Capture the cell that displays the provided text and extract its [X, Y] central coordinate. 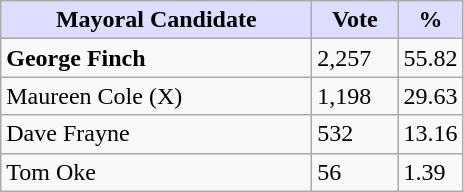
532 [355, 134]
2,257 [355, 58]
Mayoral Candidate [156, 20]
Tom Oke [156, 172]
Vote [355, 20]
1,198 [355, 96]
% [430, 20]
29.63 [430, 96]
1.39 [430, 172]
55.82 [430, 58]
56 [355, 172]
Dave Frayne [156, 134]
13.16 [430, 134]
George Finch [156, 58]
Maureen Cole (X) [156, 96]
